Locate the cell with the specified text and output its (X, Y) center coordinate. 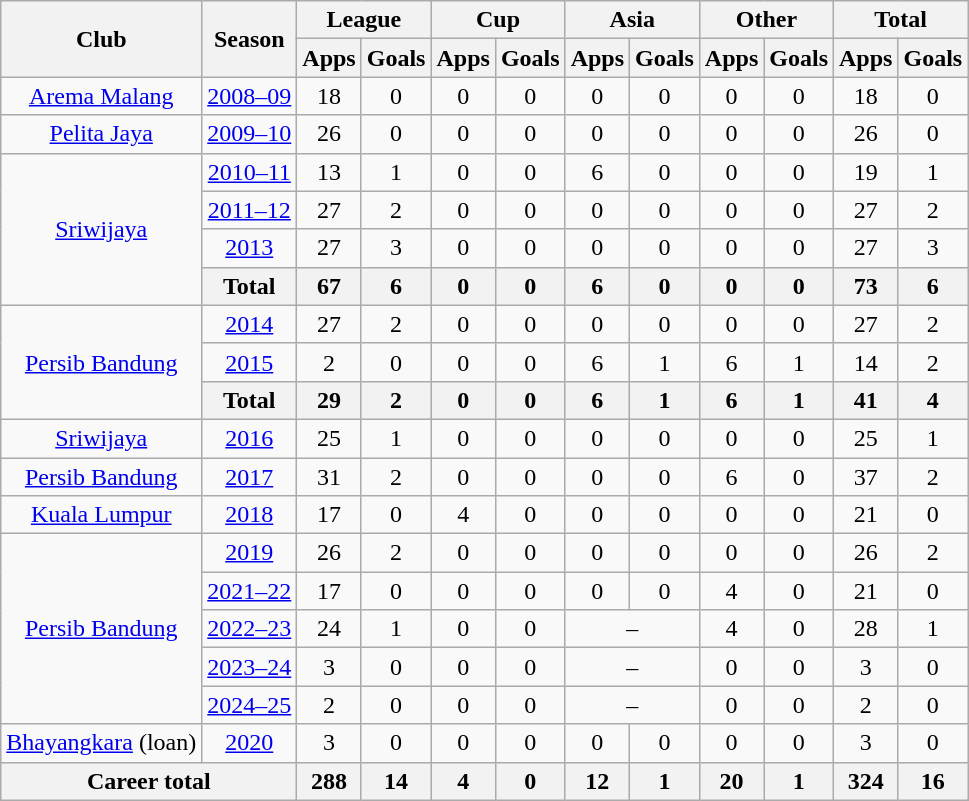
Cup (498, 20)
28 (866, 629)
Pelita Jaya (102, 134)
Bhayangkara (loan) (102, 743)
324 (866, 781)
2008–09 (250, 96)
2022–23 (250, 629)
Kuala Lumpur (102, 515)
2020 (250, 743)
Asia (632, 20)
13 (329, 172)
Other (766, 20)
31 (329, 477)
29 (329, 400)
2021–22 (250, 591)
2019 (250, 553)
2009–10 (250, 134)
16 (933, 781)
2018 (250, 515)
League (364, 20)
2013 (250, 248)
41 (866, 400)
288 (329, 781)
Arema Malang (102, 96)
2011–12 (250, 210)
Club (102, 39)
12 (597, 781)
2016 (250, 438)
2010–11 (250, 172)
2017 (250, 477)
2023–24 (250, 667)
2014 (250, 324)
19 (866, 172)
20 (731, 781)
2015 (250, 362)
2024–25 (250, 705)
73 (866, 286)
67 (329, 286)
24 (329, 629)
37 (866, 477)
Career total (149, 781)
Season (250, 39)
